Detect which cell encompasses the target text, then output its [X, Y] center coordinate. 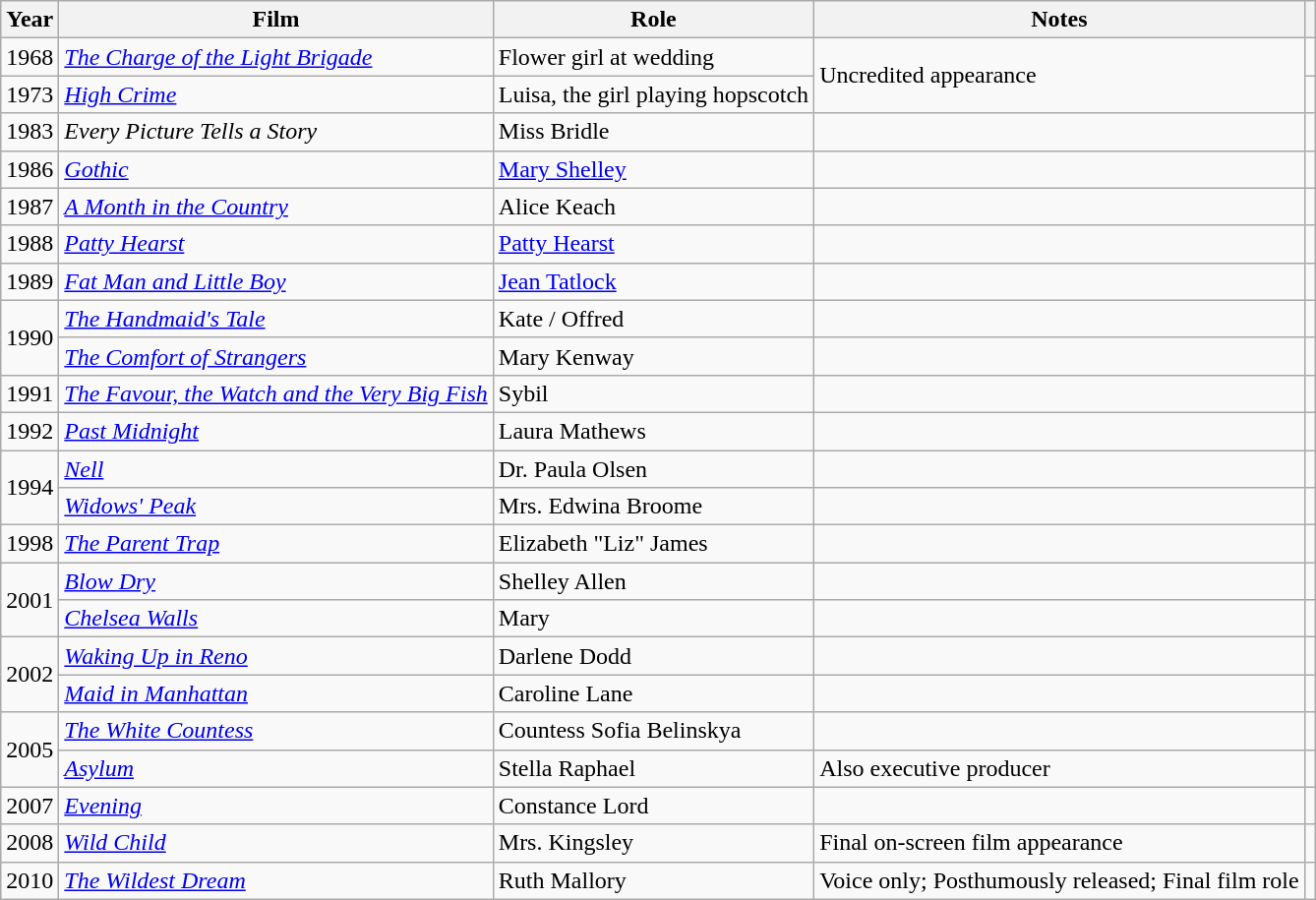
Miss Bridle [653, 132]
Voice only; Posthumously released; Final film role [1060, 880]
The Comfort of Strangers [275, 356]
Caroline Lane [653, 693]
Flower girl at wedding [653, 57]
Luisa, the girl playing hopscotch [653, 94]
Gothic [275, 169]
Role [653, 20]
Laura Mathews [653, 431]
Wild Child [275, 843]
1987 [30, 207]
1973 [30, 94]
1986 [30, 169]
2010 [30, 880]
Dr. Paula Olsen [653, 469]
Mary [653, 619]
1989 [30, 281]
Mary Shelley [653, 169]
Darlene Dodd [653, 656]
Jean Tatlock [653, 281]
2002 [30, 675]
Film [275, 20]
Maid in Manhattan [275, 693]
1988 [30, 244]
Uncredited appearance [1060, 76]
Asylum [275, 768]
Chelsea Walls [275, 619]
Mrs. Kingsley [653, 843]
1994 [30, 488]
The Wildest Dream [275, 880]
Waking Up in Reno [275, 656]
Elizabeth "Liz" James [653, 544]
2007 [30, 806]
Year [30, 20]
Kate / Offred [653, 319]
Alice Keach [653, 207]
2005 [30, 750]
Fat Man and Little Boy [275, 281]
1991 [30, 393]
1998 [30, 544]
Widows' Peak [275, 507]
Evening [275, 806]
The Handmaid's Tale [275, 319]
The Parent Trap [275, 544]
Final on-screen film appearance [1060, 843]
Stella Raphael [653, 768]
The Favour, the Watch and the Very Big Fish [275, 393]
Shelley Allen [653, 581]
Every Picture Tells a Story [275, 132]
Notes [1060, 20]
1990 [30, 337]
Sybil [653, 393]
Mrs. Edwina Broome [653, 507]
2001 [30, 600]
The White Countess [275, 731]
1992 [30, 431]
Past Midnight [275, 431]
1983 [30, 132]
Mary Kenway [653, 356]
1968 [30, 57]
Also executive producer [1060, 768]
Countess Sofia Belinskya [653, 731]
Constance Lord [653, 806]
The Charge of the Light Brigade [275, 57]
High Crime [275, 94]
Ruth Mallory [653, 880]
Blow Dry [275, 581]
Nell [275, 469]
2008 [30, 843]
A Month in the Country [275, 207]
